Return (X, Y) of the center of cell containing provided text 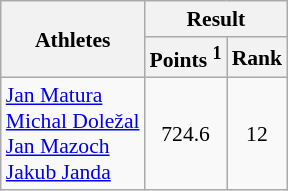
Rank (258, 58)
Jan MaturaMichal DoležalJan MazochJakub Janda (73, 134)
Athletes (73, 40)
724.6 (186, 134)
Points 1 (186, 58)
Result (216, 19)
12 (258, 134)
